From the cell containing the given text, extract its center point as [x, y] coordinate. 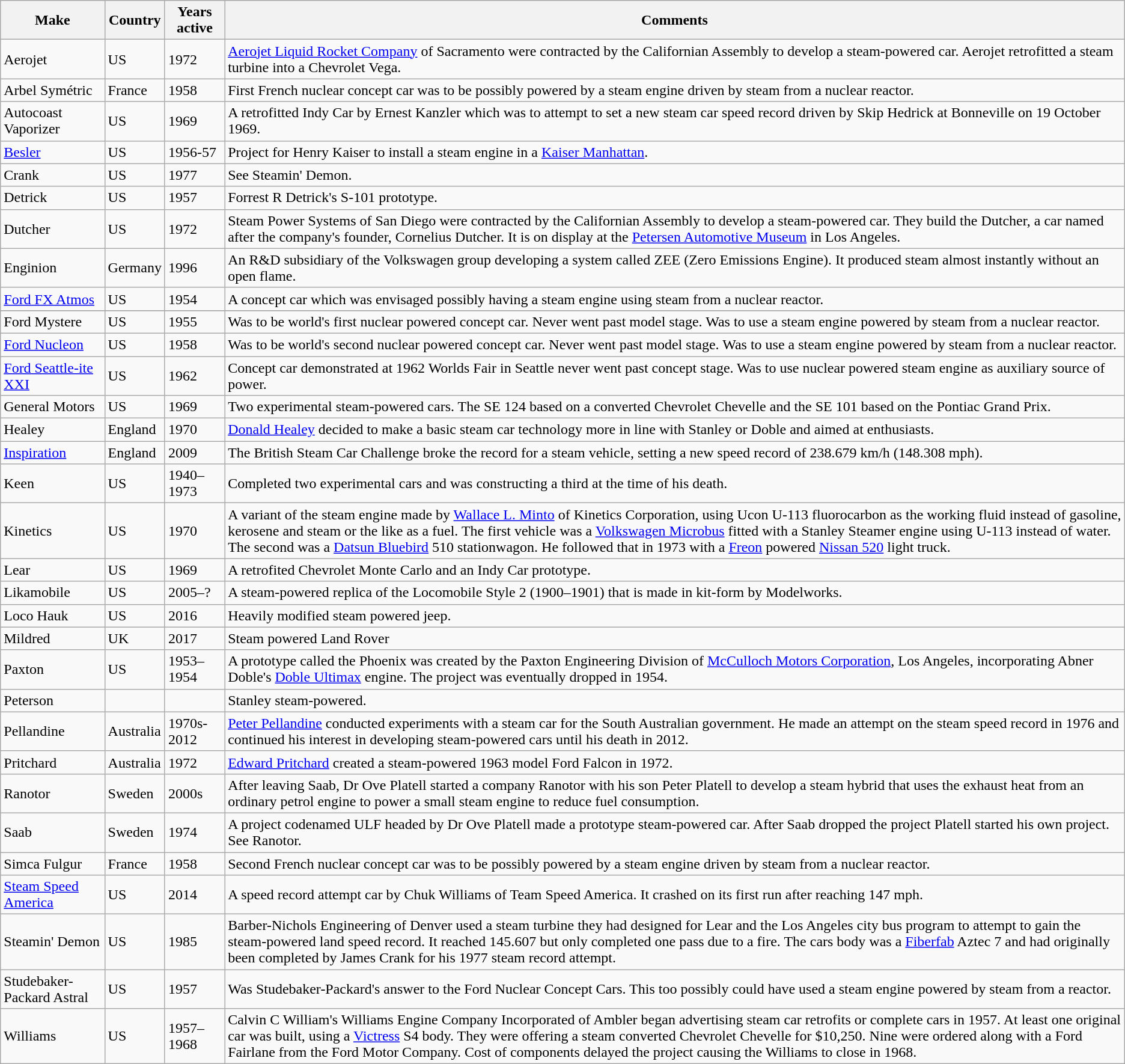
Williams [53, 1036]
Aerojet [53, 59]
Germany [135, 268]
Steam powered Land Rover [675, 638]
First French nuclear concept car was to be possibly powered by a steam engine driven by steam from a nuclear reactor. [675, 90]
Heavily modified steam powered jeep. [675, 616]
Loco Hauk [53, 616]
1970s-2012 [195, 731]
1985 [195, 942]
The British Steam Car Challenge broke the record for a steam vehicle, setting a new speed record of 238.679 km/h (148.308 mph). [675, 453]
Arbel Symétric [53, 90]
Ford Nucleon [53, 344]
Was to be world's first nuclear powered concept car. Never went past model stage. Was to use a steam engine powered by steam from a nuclear reactor. [675, 322]
Simca Fulgur [53, 864]
Besler [53, 152]
A retrofited Chevrolet Monte Carlo and an Indy Car prototype. [675, 570]
Comments [675, 20]
Was Studebaker-Packard's answer to the Ford Nuclear Concept Cars. This too possibly could have used a steam engine powered by steam from a reactor. [675, 989]
Steamin' Demon [53, 942]
Donald Healey decided to make a basic steam car technology more in line with Stanley or Doble and aimed at enthusiasts. [675, 430]
2016 [195, 616]
1974 [195, 832]
1954 [195, 299]
1957–1968 [195, 1036]
Mildred [53, 638]
Completed two experimental cars and was constructing a third at the time of his death. [675, 483]
Peterson [53, 700]
See Steamin' Demon. [675, 175]
Was to be world's second nuclear powered concept car. Never went past model stage. Was to use a steam engine powered by steam from a nuclear reactor. [675, 344]
Make [53, 20]
Steam Speed America [53, 894]
Ford Seattle-ite XXI [53, 375]
Autocoast Vaporizer [53, 121]
Enginion [53, 268]
Ford Mystere [53, 322]
Years active [195, 20]
Pellandine [53, 731]
Stanley steam-powered. [675, 700]
Paxton [53, 670]
1956-57 [195, 152]
UK [135, 638]
Keen [53, 483]
1977 [195, 175]
Crank [53, 175]
Kinetics [53, 531]
Country [135, 20]
Inspiration [53, 453]
2005–? [195, 593]
Saab [53, 832]
A speed record attempt car by Chuk Williams of Team Speed America. It crashed on its first run after reaching 147 mph. [675, 894]
2009 [195, 453]
Likamobile [53, 593]
Edward Pritchard created a steam-powered 1963 model Ford Falcon in 1972. [675, 762]
1955 [195, 322]
A steam-powered replica of the Locomobile Style 2 (1900–1901) that is made in kit-form by Modelworks. [675, 593]
Two experimental steam-powered cars. The SE 124 based on a converted Chevrolet Chevelle and the SE 101 based on the Pontiac Grand Prix. [675, 407]
1996 [195, 268]
Ranotor [53, 793]
2014 [195, 894]
1953–1954 [195, 670]
Dutcher [53, 228]
Project for Henry Kaiser to install a steam engine in a Kaiser Manhattan. [675, 152]
Lear [53, 570]
Pritchard [53, 762]
Detrick [53, 198]
Studebaker-Packard Astral [53, 989]
Forrest R Detrick's S-101 prototype. [675, 198]
Second French nuclear concept car was to be possibly powered by a steam engine driven by steam from a nuclear reactor. [675, 864]
Ford FX Atmos [53, 299]
A concept car which was envisaged possibly having a steam engine using steam from a nuclear reactor. [675, 299]
2000s [195, 793]
1962 [195, 375]
General Motors [53, 407]
1940–1973 [195, 483]
2017 [195, 638]
Healey [53, 430]
